Search for the cell housing the specified text and yield its (X, Y) center coordinate. 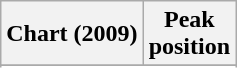
Peak position (189, 34)
Chart (2009) (72, 34)
